For the text-containing cell, return its midpoint in (x, y) coordinate format. 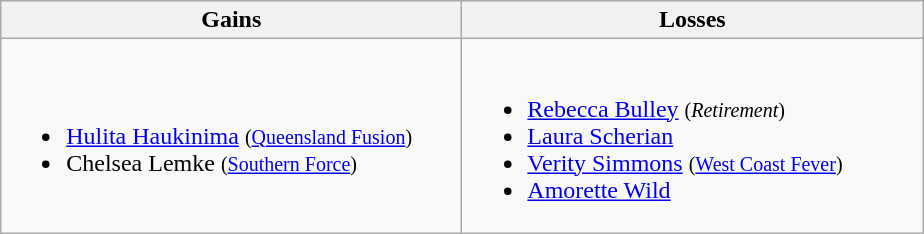
Gains (232, 20)
Losses (692, 20)
Rebecca Bulley (Retirement)Laura ScherianVerity Simmons (West Coast Fever)Amorette Wild (692, 136)
Hulita Haukinima (Queensland Fusion)Chelsea Lemke (Southern Force) (232, 136)
